For the text-containing cell, return its midpoint in (X, Y) coordinate format. 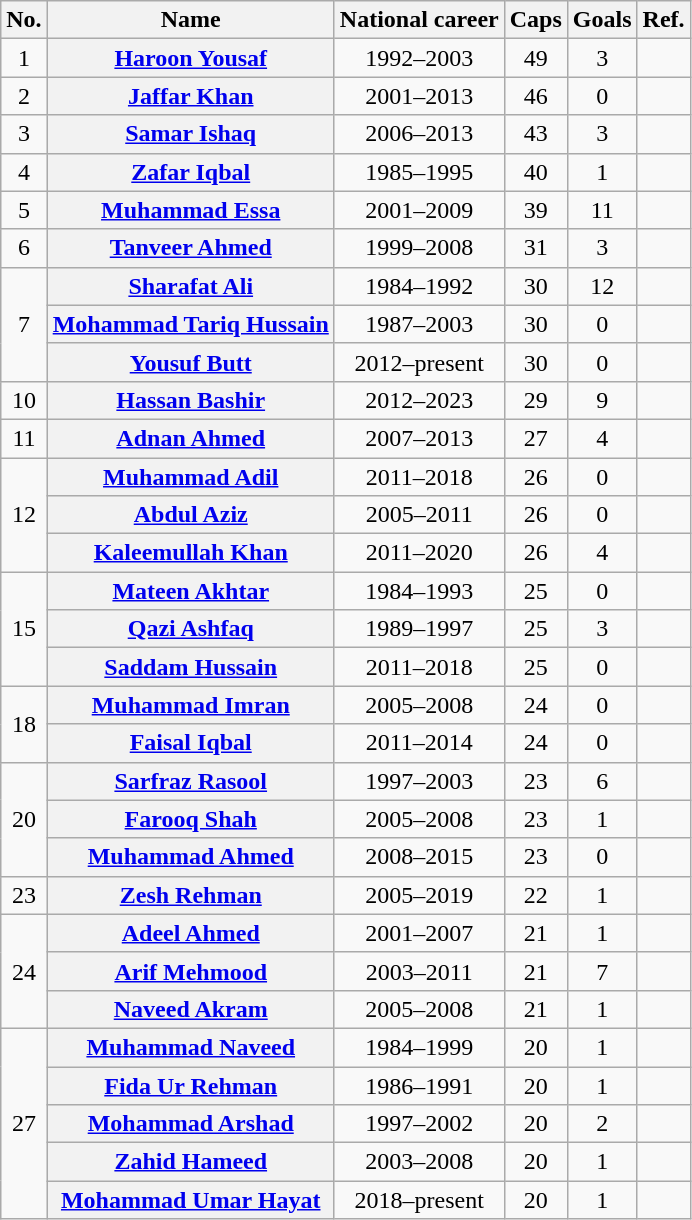
9 (602, 400)
2001–2007 (419, 933)
Name (190, 20)
2008–2015 (419, 857)
Adeel Ahmed (190, 933)
Abdul Aziz (190, 515)
Adnan Ahmed (190, 438)
Caps (536, 20)
Faisal Iqbal (190, 743)
Haroon Yousaf (190, 58)
Jaffar Khan (190, 96)
Muhammad Imran (190, 705)
1997–2002 (419, 1124)
46 (536, 96)
2006–2013 (419, 134)
1999–2008 (419, 248)
5 (24, 210)
1985–1995 (419, 172)
Zahid Hameed (190, 1162)
2012–present (419, 362)
No. (24, 20)
1986–1991 (419, 1085)
1984–1993 (419, 591)
Zafar Iqbal (190, 172)
Saddam Hussain (190, 667)
2011–2020 (419, 553)
2003–2011 (419, 971)
Sharafat Ali (190, 286)
1992–2003 (419, 58)
Muhammad Adil (190, 477)
2001–2009 (419, 210)
10 (24, 400)
Muhammad Ahmed (190, 857)
18 (24, 724)
Mateen Akhtar (190, 591)
Arif Mehmood (190, 971)
Muhammad Essa (190, 210)
15 (24, 629)
31 (536, 248)
1997–2003 (419, 781)
Hassan Bashir (190, 400)
Yousuf Butt (190, 362)
1984–1992 (419, 286)
Qazi Ashfaq (190, 629)
Naveed Akram (190, 1009)
Samar Ishaq (190, 134)
Mohammad Umar Hayat (190, 1200)
2005–2019 (419, 895)
2011–2014 (419, 743)
Ref. (664, 20)
2001–2013 (419, 96)
2003–2008 (419, 1162)
Zesh Rehman (190, 895)
1984–1999 (419, 1047)
Mohammad Tariq Hussain (190, 324)
Tanveer Ahmed (190, 248)
1989–1997 (419, 629)
Goals (602, 20)
22 (536, 895)
29 (536, 400)
Muhammad Naveed (190, 1047)
49 (536, 58)
Sarfraz Rasool (190, 781)
40 (536, 172)
2005–2011 (419, 515)
39 (536, 210)
2018–present (419, 1200)
2012–2023 (419, 400)
Kaleemullah Khan (190, 553)
Farooq Shah (190, 819)
2007–2013 (419, 438)
National career (419, 20)
1987–2003 (419, 324)
Mohammad Arshad (190, 1124)
43 (536, 134)
Fida Ur Rehman (190, 1085)
